Locate the cell with the specified text and output its [X, Y] center coordinate. 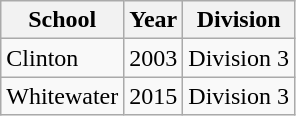
Division [239, 20]
Year [154, 20]
2003 [154, 58]
Whitewater [62, 96]
School [62, 20]
Clinton [62, 58]
2015 [154, 96]
